Search for the cell housing the specified text and yield its (x, y) center coordinate. 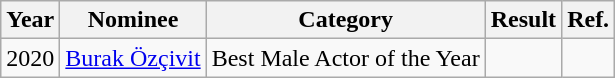
Ref. (588, 20)
Nominee (133, 20)
2020 (30, 58)
Year (30, 20)
Result (523, 20)
Best Male Actor of the Year (346, 58)
Burak Özçivit (133, 58)
Category (346, 20)
